Capture the cell that displays the provided text and extract its (x, y) central coordinate. 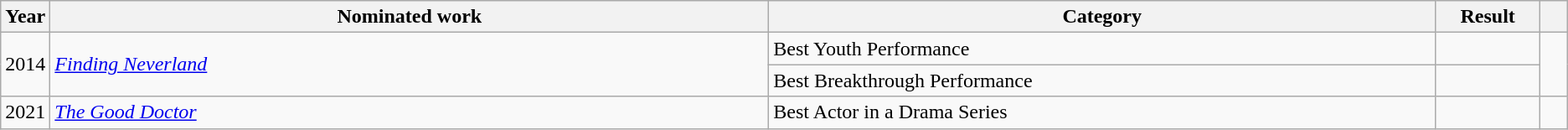
Best Breakthrough Performance (1102, 81)
Result (1488, 17)
Finding Neverland (410, 65)
Category (1102, 17)
Best Youth Performance (1102, 49)
2014 (25, 65)
The Good Doctor (410, 112)
2021 (25, 112)
Nominated work (410, 17)
Year (25, 17)
Best Actor in a Drama Series (1102, 112)
